Identify which cell holds the provided text, then report its [X, Y] central coordinate. 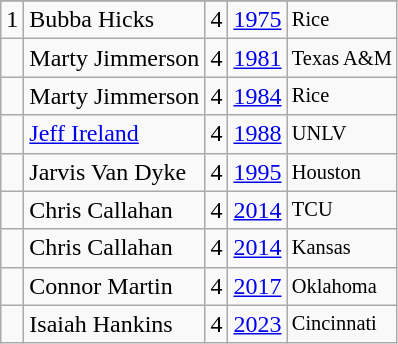
Oklahoma [342, 286]
TCU [342, 210]
Bubba Hicks [114, 20]
2017 [258, 286]
1988 [258, 134]
2023 [258, 324]
Houston [342, 172]
Isaiah Hankins [114, 324]
Texas A&M [342, 58]
1 [12, 20]
Kansas [342, 248]
1984 [258, 96]
1975 [258, 20]
Jarvis Van Dyke [114, 172]
Jeff Ireland [114, 134]
UNLV [342, 134]
1981 [258, 58]
Cincinnati [342, 324]
1995 [258, 172]
Connor Martin [114, 286]
